Extract the (x, y) coordinate from the center of the cell holding the provided text.  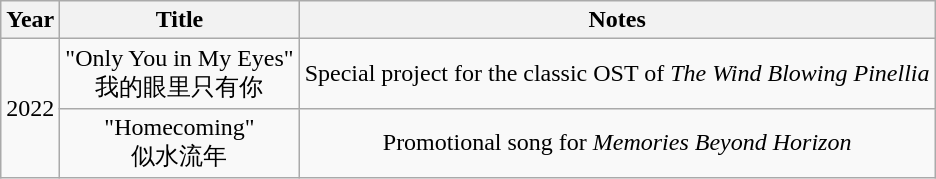
Year (30, 20)
Special project for the classic OST of The Wind Blowing Pinellia (617, 74)
2022 (30, 108)
"Homecoming"似水流年 (180, 143)
Notes (617, 20)
"Only You in My Eyes"我的眼里只有你 (180, 74)
Promotional song for Memories Beyond Horizon (617, 143)
Title (180, 20)
